From the cell containing the given text, extract its center point as [X, Y] coordinate. 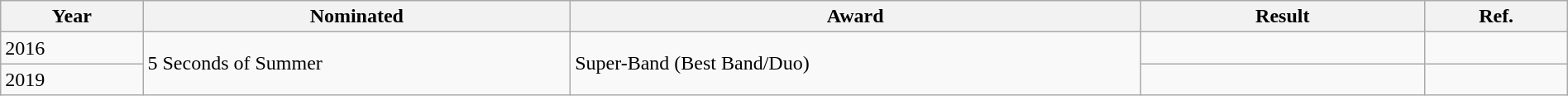
2016 [72, 48]
Award [855, 17]
5 Seconds of Summer [357, 64]
Result [1283, 17]
Super-Band (Best Band/Duo) [855, 64]
Ref. [1496, 17]
Nominated [357, 17]
2019 [72, 79]
Year [72, 17]
